Output the [x, y] coordinate of the center of the cell containing the given text.  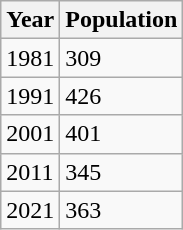
Year [30, 20]
1991 [30, 96]
Population [122, 20]
1981 [30, 58]
2021 [30, 210]
2011 [30, 172]
363 [122, 210]
2001 [30, 134]
309 [122, 58]
426 [122, 96]
345 [122, 172]
401 [122, 134]
